Pinpoint the cell where the given text exists, returning its (x, y) midpoint coordinate. 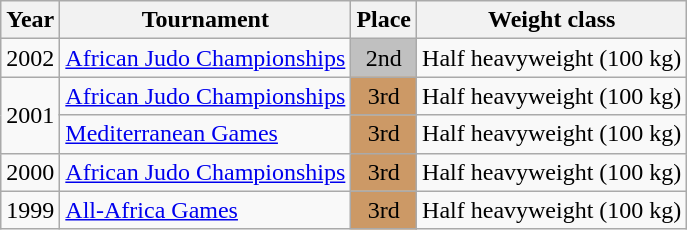
2nd (384, 58)
2001 (30, 115)
Mediterranean Games (206, 134)
1999 (30, 210)
All-Africa Games (206, 210)
Weight class (552, 20)
2000 (30, 172)
2002 (30, 58)
Year (30, 20)
Tournament (206, 20)
Place (384, 20)
